Pinpoint the cell where the given text exists, returning its [x, y] midpoint coordinate. 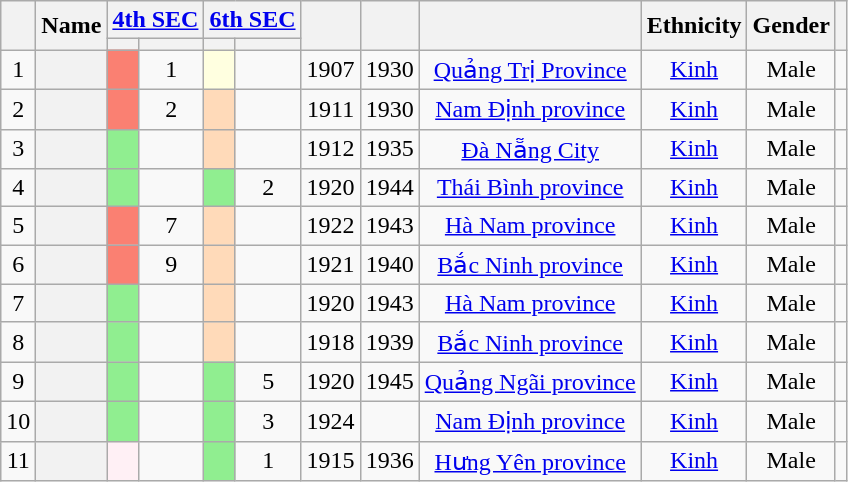
10 [18, 421]
Name [72, 26]
1935 [390, 149]
Quảng Ngãi province [530, 382]
1918 [330, 342]
Đà Nẵng City [530, 149]
11 [18, 461]
Hưng Yên province [530, 461]
1924 [330, 421]
Ethnicity [694, 26]
1921 [330, 265]
1945 [390, 382]
1907 [330, 70]
1936 [390, 461]
1911 [330, 109]
1939 [390, 342]
Thái Bình province [530, 188]
1922 [330, 226]
6th SEC [252, 20]
Gender [791, 26]
1940 [390, 265]
Quảng Trị Province [530, 70]
4th SEC [156, 20]
8 [18, 342]
4 [18, 188]
1915 [330, 461]
6 [18, 265]
1944 [390, 188]
1912 [330, 149]
